Provide the [X, Y] coordinate of the cell's center where the given text is located.  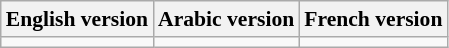
English version [77, 19]
Arabic version [226, 19]
French version [373, 19]
